Determine the (x, y) coordinate at the center of the cell enclosing the given text.  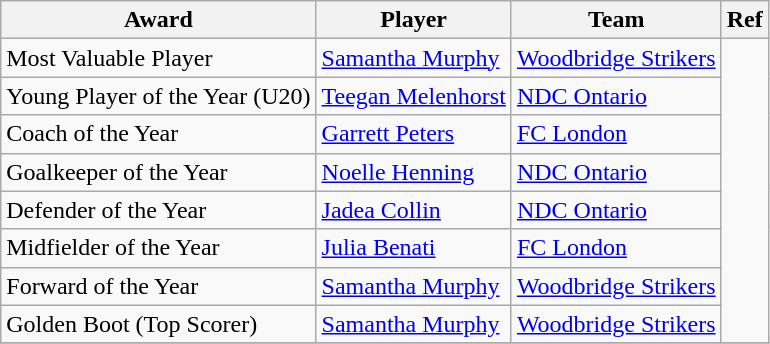
Noelle Henning (414, 172)
Teegan Melenhorst (414, 96)
Golden Boot (Top Scorer) (158, 324)
Jadea Collin (414, 210)
Coach of the Year (158, 134)
Player (414, 20)
Goalkeeper of the Year (158, 172)
Midfielder of the Year (158, 248)
Young Player of the Year (U20) (158, 96)
Garrett Peters (414, 134)
Team (616, 20)
Award (158, 20)
Defender of the Year (158, 210)
Most Valuable Player (158, 58)
Ref (744, 20)
Julia Benati (414, 248)
Forward of the Year (158, 286)
